Detect which cell encompasses the target text, then output its [x, y] center coordinate. 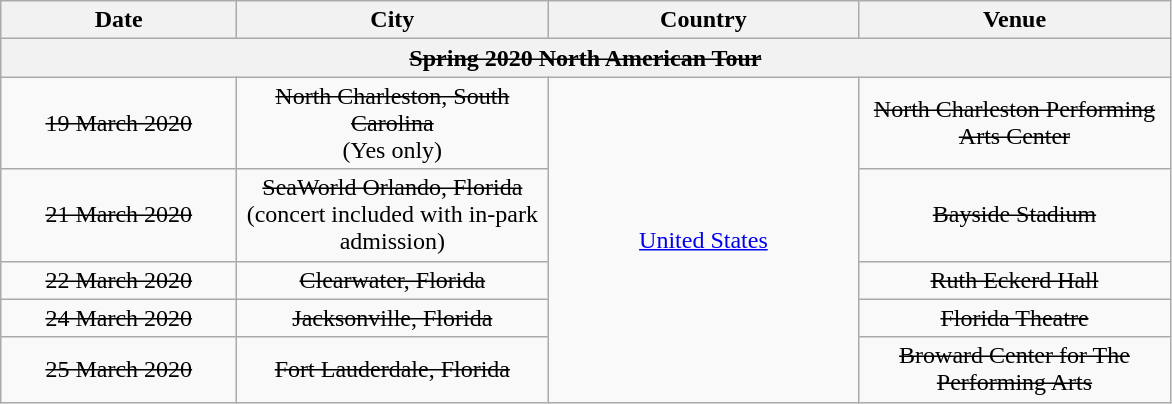
Clearwater, Florida [392, 280]
Bayside Stadium [1014, 215]
North Charleston, South Carolina(Yes only) [392, 123]
25 March 2020 [119, 370]
United States [704, 240]
North Charleston Performing Arts Center [1014, 123]
21 March 2020 [119, 215]
Jacksonville, Florida [392, 318]
19 March 2020 [119, 123]
SeaWorld Orlando, Florida(concert included with in-park admission) [392, 215]
Date [119, 20]
Florida Theatre [1014, 318]
Broward Center for The Performing Arts [1014, 370]
Venue [1014, 20]
Country [704, 20]
Ruth Eckerd Hall [1014, 280]
City [392, 20]
24 March 2020 [119, 318]
Fort Lauderdale, Florida [392, 370]
22 March 2020 [119, 280]
Spring 2020 North American Tour [586, 58]
